Identify which cell holds the provided text, then report its (X, Y) central coordinate. 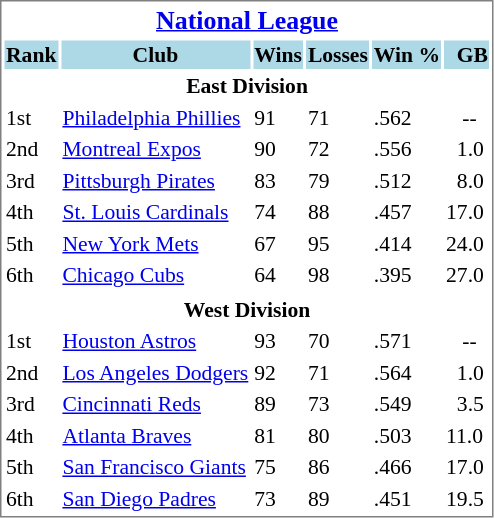
Losses (338, 54)
Cincinnati Reds (156, 404)
New York Mets (156, 244)
National League (246, 20)
East Division (246, 86)
Wins (278, 54)
San Diego Padres (156, 498)
91 (278, 118)
24.0 (468, 244)
St. Louis Cardinals (156, 212)
Pittsburgh Pirates (156, 180)
67 (278, 244)
19.5 (468, 498)
90 (278, 149)
.395 (406, 275)
80 (338, 436)
.451 (406, 498)
GB (468, 54)
.466 (406, 467)
.512 (406, 180)
.571 (406, 341)
Montreal Expos (156, 149)
74 (278, 212)
98 (338, 275)
Rank (30, 54)
93 (278, 341)
.564 (406, 372)
.414 (406, 244)
Atlanta Braves (156, 436)
64 (278, 275)
Win % (406, 54)
81 (278, 436)
.457 (406, 212)
.562 (406, 118)
79 (338, 180)
95 (338, 244)
75 (278, 467)
70 (338, 341)
.549 (406, 404)
Chicago Cubs (156, 275)
.556 (406, 149)
86 (338, 467)
88 (338, 212)
Club (156, 54)
3.5 (468, 404)
83 (278, 180)
27.0 (468, 275)
.503 (406, 436)
West Division (246, 310)
Houston Astros (156, 341)
Philadelphia Phillies (156, 118)
8.0 (468, 180)
11.0 (468, 436)
San Francisco Giants (156, 467)
72 (338, 149)
Los Angeles Dodgers (156, 372)
92 (278, 372)
